Identify which cell holds the provided text, then report its [x, y] central coordinate. 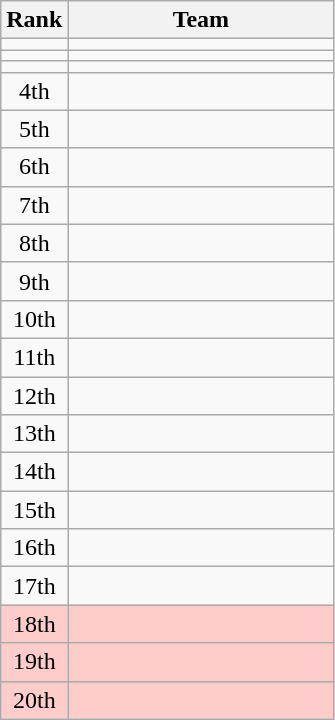
6th [34, 167]
4th [34, 91]
8th [34, 243]
9th [34, 281]
18th [34, 624]
14th [34, 472]
12th [34, 395]
10th [34, 319]
13th [34, 434]
7th [34, 205]
20th [34, 700]
11th [34, 357]
16th [34, 548]
17th [34, 586]
19th [34, 662]
15th [34, 510]
Rank [34, 20]
5th [34, 129]
Team [201, 20]
